From the cell containing the given text, extract its center point as [X, Y] coordinate. 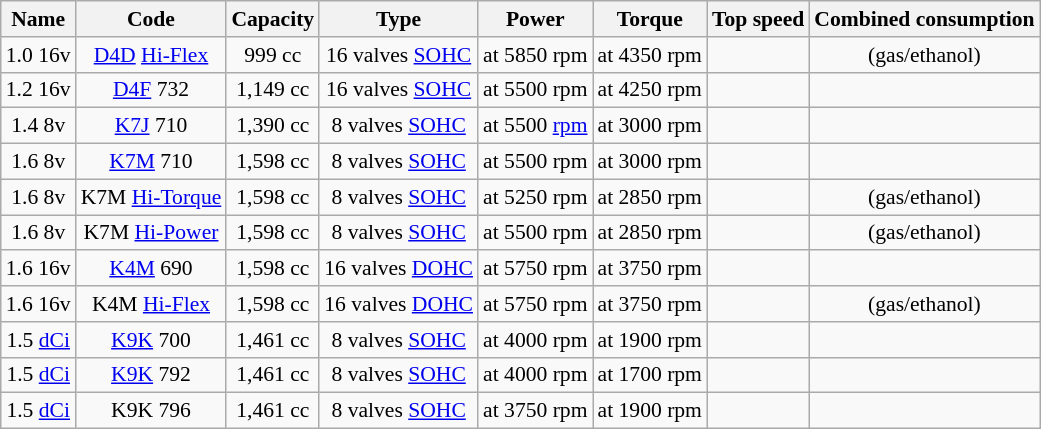
K4M 690 [152, 269]
at 1700 rpm [650, 375]
K7J 710 [152, 126]
999 cc [272, 55]
Combined consumption [924, 19]
1,149 cc [272, 90]
at 5850 rpm [535, 55]
1.4 8v [38, 126]
K4M Hi-Flex [152, 304]
K7M Hi-Torque [152, 197]
K7M Hi-Power [152, 233]
Capacity [272, 19]
at 5250 rpm [535, 197]
K9K 792 [152, 375]
Code [152, 19]
Torque [650, 19]
at 4250 rpm [650, 90]
Name [38, 19]
D4F 732 [152, 90]
1.0 16v [38, 55]
Power [535, 19]
K9K 796 [152, 411]
at 4350 rpm [650, 55]
K7M 710 [152, 162]
K9K 700 [152, 340]
Type [398, 19]
Top speed [758, 19]
1,390 cc [272, 126]
1.2 16v [38, 90]
D4D Hi-Flex [152, 55]
